Locate the cell with the specified text and output its (X, Y) center coordinate. 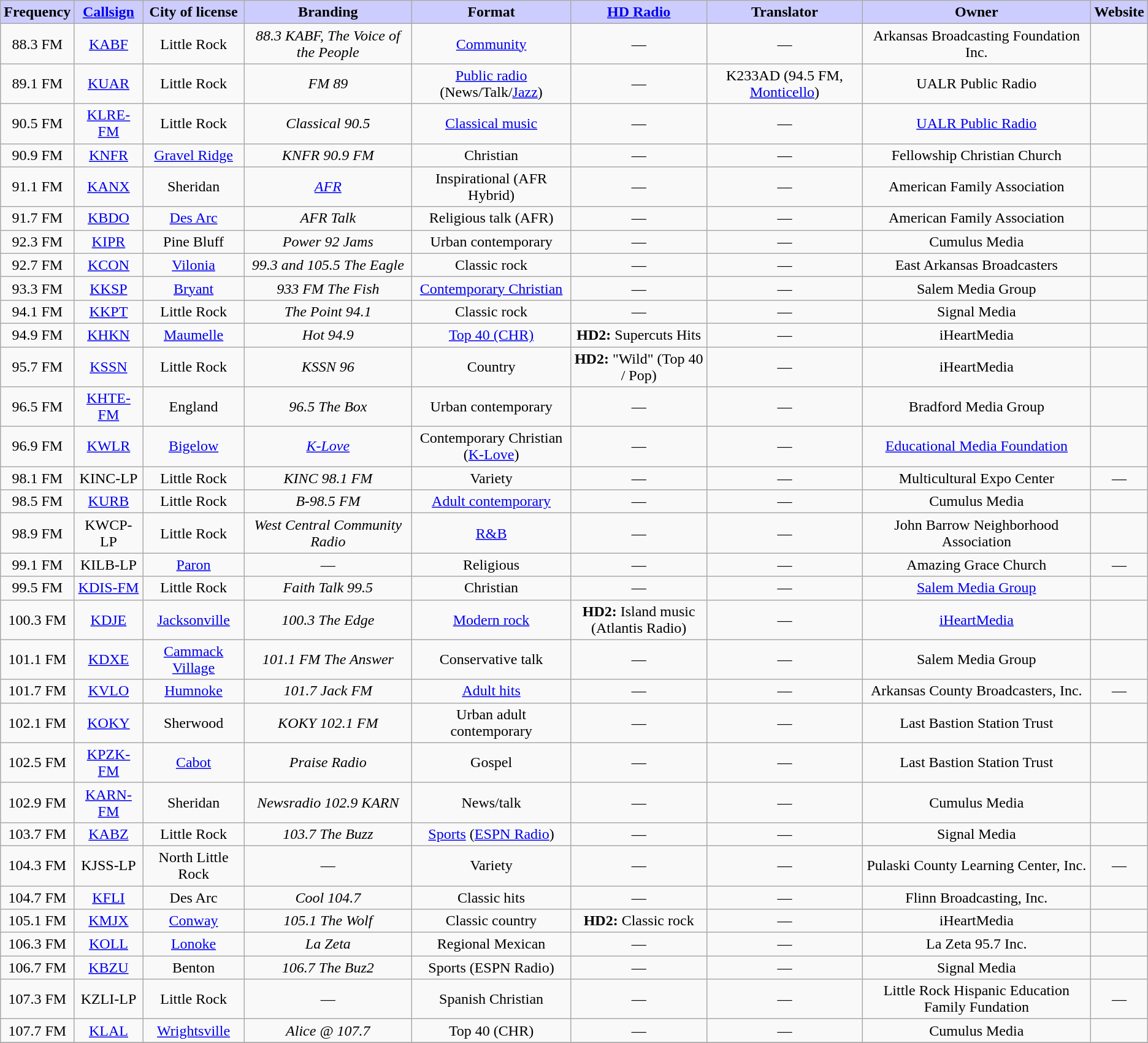
Religious talk (AFR) (492, 218)
104.7 FM (37, 897)
AFR (328, 186)
KZLI-LP (109, 999)
96.5 FM (37, 407)
Adult contemporary (492, 502)
Lonoke (194, 944)
Amazing Grace Church (976, 565)
KDIS-FM (109, 588)
KVLO (109, 691)
91.7 FM (37, 218)
KKSP (109, 288)
East Arkansas Broadcasters (976, 265)
B-98.5 FM (328, 502)
FM 89 (328, 83)
102.5 FM (37, 763)
Contemporary Christian(K-Love) (492, 446)
John Barrow Neighborhood Association (976, 533)
Vilonia (194, 265)
88.3 FM (37, 44)
104.3 FM (37, 866)
KDXE (109, 660)
106.3 FM (37, 944)
Benton (194, 968)
KLRE-FM (109, 124)
92.3 FM (37, 242)
102.1 FM (37, 722)
City of license (194, 12)
Inspirational (AFR Hybrid) (492, 186)
K233AD (94.5 FM, Monticello) (785, 83)
94.9 FM (37, 335)
KJSS-LP (109, 866)
Sherwood (194, 722)
Conway (194, 921)
Classic hits (492, 897)
96.5 The Box (328, 407)
107.3 FM (37, 999)
Humnoke (194, 691)
106.7 The Buz2 (328, 968)
KMJX (109, 921)
93.3 FM (37, 288)
Faith Talk 99.5 (328, 588)
KOKY 102.1 FM (328, 722)
Callsign (109, 12)
La Zeta 95.7 Inc. (976, 944)
101.1 FM (37, 660)
Power 92 Jams (328, 242)
KINC 98.1 FM (328, 478)
96.9 FM (37, 446)
KCON (109, 265)
KNFR (109, 155)
90.5 FM (37, 124)
KIPR (109, 242)
Praise Radio (328, 763)
Regional Mexican (492, 944)
Urban adult contemporary (492, 722)
Branding (328, 12)
105.1 The Wolf (328, 921)
Jacksonville (194, 619)
101.1 FM The Answer (328, 660)
95.7 FM (37, 367)
Flinn Broadcasting, Inc. (976, 897)
Cool 104.7 (328, 897)
HD2: Supercuts Hits (639, 335)
Classical 90.5 (328, 124)
Fellowship Christian Church (976, 155)
HD2: "Wild" (Top 40 / Pop) (639, 367)
90.9 FM (37, 155)
KUAR (109, 83)
KILB-LP (109, 565)
KHTE-FM (109, 407)
Educational Media Foundation (976, 446)
Classical music (492, 124)
89.1 FM (37, 83)
KBDO (109, 218)
98.5 FM (37, 502)
KPZK-FM (109, 763)
North Little Rock (194, 866)
88.3 KABF, The Voice of the People (328, 44)
Modern rock (492, 619)
Bradford Media Group (976, 407)
Classic country (492, 921)
KURB (109, 502)
Gravel Ridge (194, 155)
Gospel (492, 763)
Public radio (News/Talk/Jazz) (492, 83)
Alice @ 107.7 (328, 1031)
98.1 FM (37, 478)
Cabot (194, 763)
Cammack Village (194, 660)
KANX (109, 186)
KWCP-LP (109, 533)
Contemporary Christian (492, 288)
106.7 FM (37, 968)
102.9 FM (37, 802)
Conservative talk (492, 660)
HD2: Classic rock (639, 921)
KFLI (109, 897)
98.9 FM (37, 533)
KKPT (109, 311)
Newsradio 102.9 KARN (328, 802)
99.1 FM (37, 565)
100.3 FM (37, 619)
News/talk (492, 802)
KOLL (109, 944)
KINC-LP (109, 478)
R&B (492, 533)
101.7 FM (37, 691)
West Central Community Radio (328, 533)
Format (492, 12)
KOKY (109, 722)
KHKN (109, 335)
KDJE (109, 619)
KBZU (109, 968)
La Zeta (328, 944)
99.3 and 105.5 The Eagle (328, 265)
HD2: Island music(Atlantis Radio) (639, 619)
HD Radio (639, 12)
K-Love (328, 446)
KABZ (109, 834)
Community (492, 44)
Paron (194, 565)
The Point 94.1 (328, 311)
KSSN 96 (328, 367)
KARN-FM (109, 802)
KABF (109, 44)
Arkansas Broadcasting Foundation Inc. (976, 44)
Hot 94.9 (328, 335)
Adult hits (492, 691)
Pine Bluff (194, 242)
99.5 FM (37, 588)
KWLR (109, 446)
91.1 FM (37, 186)
AFR Talk (328, 218)
KNFR 90.9 FM (328, 155)
Frequency (37, 12)
103.7 FM (37, 834)
105.1 FM (37, 921)
107.7 FM (37, 1031)
92.7 FM (37, 265)
Country (492, 367)
Owner (976, 12)
Bryant (194, 288)
Maumelle (194, 335)
103.7 The Buzz (328, 834)
94.1 FM (37, 311)
Arkansas County Broadcasters, Inc. (976, 691)
Religious (492, 565)
Multicultural Expo Center (976, 478)
Bigelow (194, 446)
Website (1119, 12)
Pulaski County Learning Center, Inc. (976, 866)
Spanish Christian (492, 999)
England (194, 407)
100.3 The Edge (328, 619)
Translator (785, 12)
Wrightsville (194, 1031)
KLAL (109, 1031)
101.7 Jack FM (328, 691)
933 FM The Fish (328, 288)
KSSN (109, 367)
Little Rock Hispanic Education Family Fundation (976, 999)
